Capture the cell that displays the provided text and extract its [x, y] central coordinate. 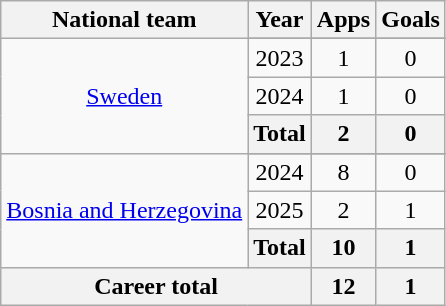
Sweden [124, 96]
8 [343, 172]
Apps [343, 20]
Goals [411, 20]
10 [343, 248]
Bosnia and Herzegovina [124, 210]
Career total [156, 286]
National team [124, 20]
2023 [280, 58]
12 [343, 286]
Year [280, 20]
2025 [280, 210]
